Determine the [X, Y] coordinate at the center of the cell enclosing the given text.  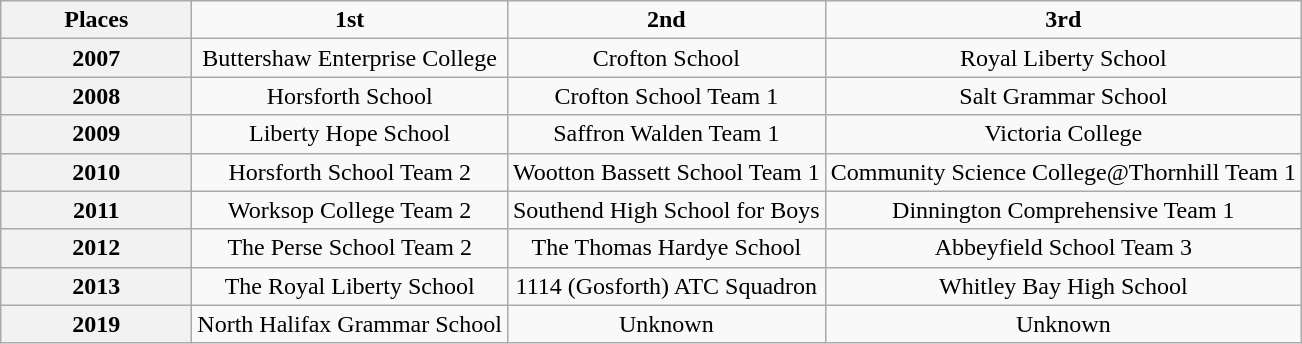
North Halifax Grammar School [350, 324]
2012 [96, 248]
2019 [96, 324]
2010 [96, 172]
3rd [1063, 20]
Whitley Bay High School [1063, 286]
2008 [96, 96]
1st [350, 20]
1114 (Gosforth) ATC Squadron [666, 286]
The Royal Liberty School [350, 286]
2013 [96, 286]
2007 [96, 58]
Dinnington Comprehensive Team 1 [1063, 210]
Crofton School Team 1 [666, 96]
Buttershaw Enterprise College [350, 58]
2011 [96, 210]
The Thomas Hardye School [666, 248]
Liberty Hope School [350, 134]
Horsforth School [350, 96]
Southend High School for Boys [666, 210]
Royal Liberty School [1063, 58]
Community Science College@Thornhill Team 1 [1063, 172]
Horsforth School Team 2 [350, 172]
Wootton Bassett School Team 1 [666, 172]
2nd [666, 20]
Worksop College Team 2 [350, 210]
Crofton School [666, 58]
The Perse School Team 2 [350, 248]
2009 [96, 134]
Abbeyfield School Team 3 [1063, 248]
Salt Grammar School [1063, 96]
Victoria College [1063, 134]
Places [96, 20]
Saffron Walden Team 1 [666, 134]
